Provide the [X, Y] coordinate of the cell's center where the given text is located.  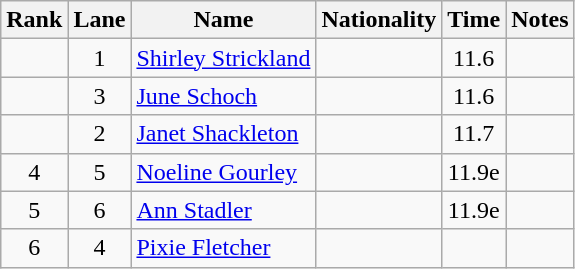
June Schoch [224, 96]
Pixie Fletcher [224, 248]
Nationality [379, 20]
1 [100, 58]
Shirley Strickland [224, 58]
Lane [100, 20]
Ann Stadler [224, 210]
Name [224, 20]
Noeline Gourley [224, 172]
3 [100, 96]
2 [100, 134]
Rank [34, 20]
Notes [540, 20]
Time [474, 20]
Janet Shackleton [224, 134]
11.7 [474, 134]
